Find where the given text appears and provide that cell's center as [X, Y] coordinate. 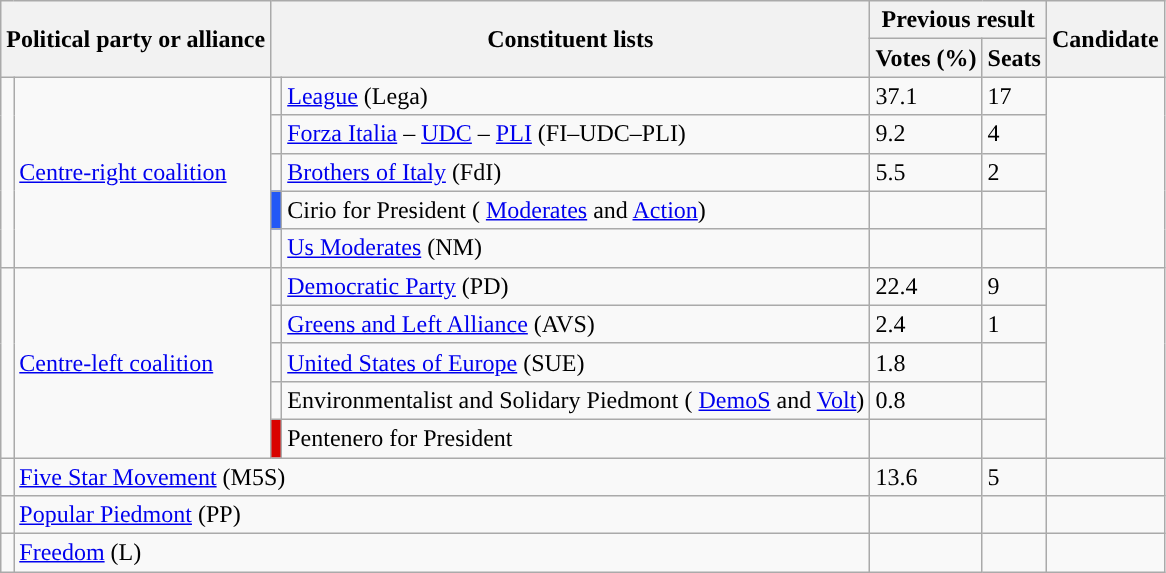
Greens and Left Alliance (AVS) [576, 324]
Five Star Movement (M5S) [442, 477]
Environmentalist and Solidary Piedmont ( DemoS and Volt) [576, 400]
Constituent lists [570, 39]
1 [1014, 324]
Previous result [958, 20]
Brothers of Italy (FdI) [576, 172]
9 [1014, 286]
Seats [1014, 58]
Political party or alliance [136, 39]
Popular Piedmont (PP) [442, 515]
Freedom (L) [442, 553]
0.8 [926, 400]
Votes (%) [926, 58]
17 [1014, 96]
5 [1014, 477]
United States of Europe (SUE) [576, 362]
Democratic Party (PD) [576, 286]
Us Moderates (NM) [576, 248]
Candidate [1105, 39]
1.8 [926, 362]
22.4 [926, 286]
Centre-left coalition [142, 362]
37.1 [926, 96]
League (Lega) [576, 96]
Centre-right coalition [142, 172]
Pentenero for President [576, 438]
4 [1014, 134]
5.5 [926, 172]
Cirio for President ( Moderates and Action) [576, 210]
2.4 [926, 324]
9.2 [926, 134]
2 [1014, 172]
Forza Italia – UDC – PLI (FI–UDC–PLI) [576, 134]
13.6 [926, 477]
